Scan for the cell matching the given text and deliver its (X, Y) coordinate at center. 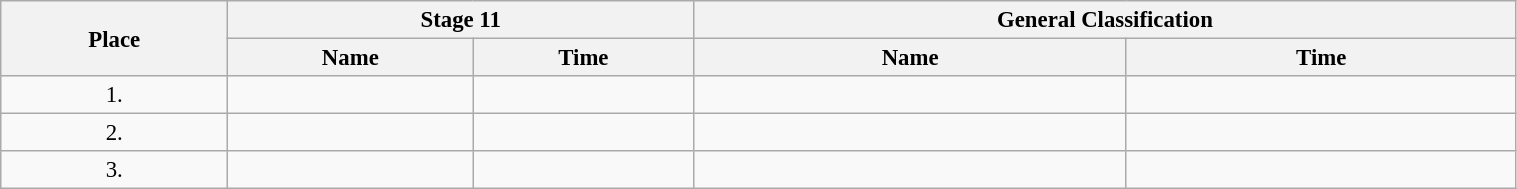
Stage 11 (461, 20)
2. (114, 133)
1. (114, 95)
3. (114, 170)
Place (114, 38)
General Classification (1105, 20)
